Detect which cell encompasses the target text, then output its (X, Y) center coordinate. 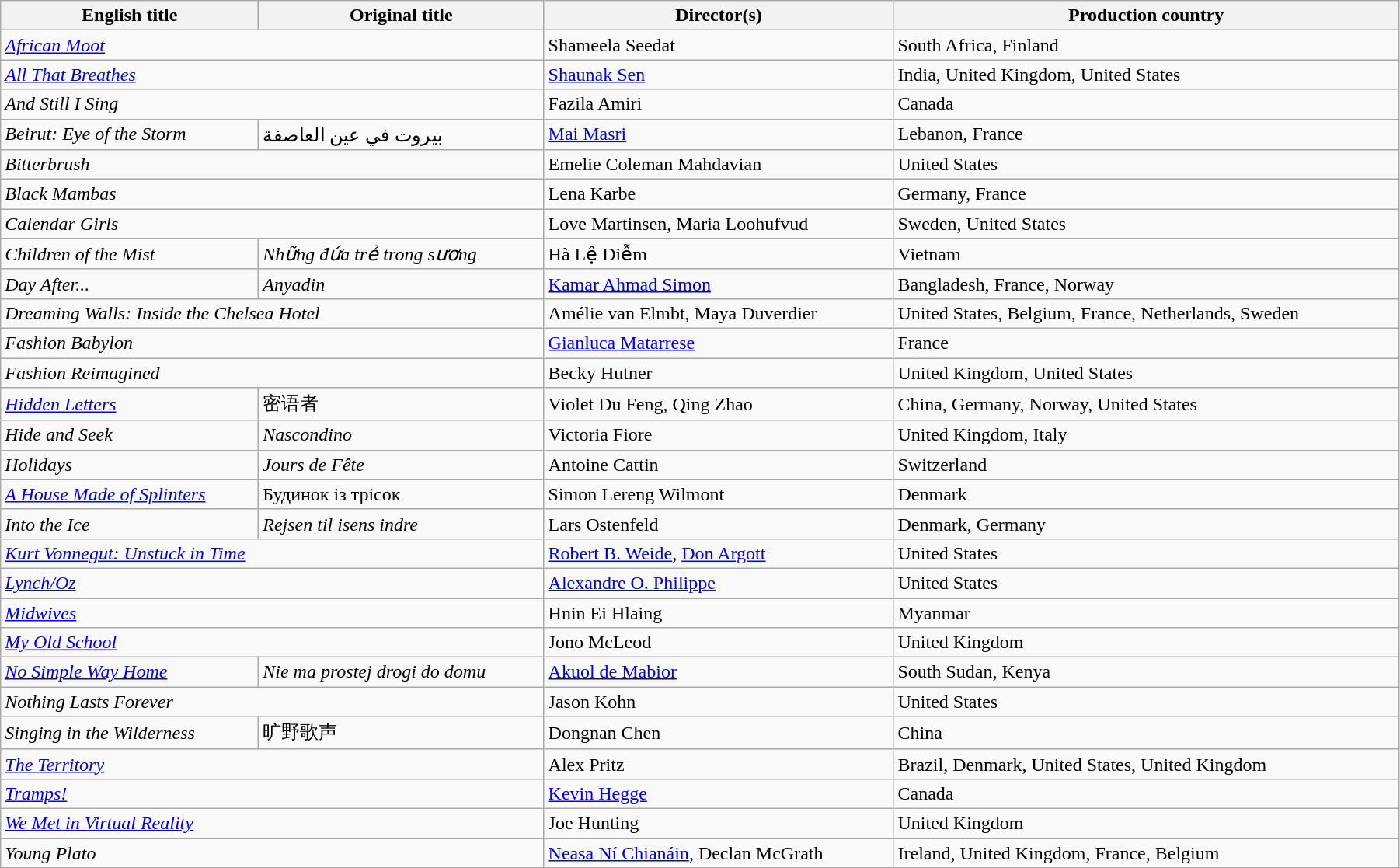
Akuol de Mabior (719, 672)
Beirut: Eye of the Storm (130, 134)
Children of the Mist (130, 254)
Germany, France (1146, 194)
Myanmar (1146, 613)
旷野歌声 (401, 734)
South Sudan, Kenya (1146, 672)
Simon Lereng Wilmont (719, 494)
Gianluca Matarrese (719, 343)
Day After... (130, 284)
Antoine Cattin (719, 465)
Original title (401, 16)
Kevin Hegge (719, 793)
My Old School (272, 643)
Alex Pritz (719, 764)
Kamar Ahmad Simon (719, 284)
Mai Masri (719, 134)
Những đứa trẻ trong sương (401, 254)
Nothing Lasts Forever (272, 702)
بيروت في عين العاصفة (401, 134)
All That Breathes (272, 75)
Young Plato (272, 852)
United Kingdom, United States (1146, 372)
Sweden, United States (1146, 224)
Hide and Seek (130, 435)
China, Germany, Norway, United States (1146, 404)
Kurt Vonnegut: Unstuck in Time (272, 553)
密语者 (401, 404)
United States, Belgium, France, Netherlands, Sweden (1146, 313)
Robert B. Weide, Don Argott (719, 553)
Будинок із трісок (401, 494)
Rejsen til isens indre (401, 524)
Shaunak Sen (719, 75)
Alexandre O. Philippe (719, 583)
Switzerland (1146, 465)
South Africa, Finland (1146, 45)
Calendar Girls (272, 224)
Nascondino (401, 435)
Bangladesh, France, Norway (1146, 284)
Nie ma prostej drogi do domu (401, 672)
Brazil, Denmark, United States, United Kingdom (1146, 764)
Denmark (1146, 494)
Lars Ostenfeld (719, 524)
Tramps! (272, 793)
Vietnam (1146, 254)
Dreaming Walls: Inside the Chelsea Hotel (272, 313)
Amélie van Elmbt, Maya Duverdier (719, 313)
The Territory (272, 764)
Singing in the Wilderness (130, 734)
We Met in Virtual Reality (272, 823)
Fashion Reimagined (272, 372)
France (1146, 343)
Ireland, United Kingdom, France, Belgium (1146, 852)
Joe Hunting (719, 823)
Holidays (130, 465)
China (1146, 734)
Neasa Ní Chianáin, Declan McGrath (719, 852)
No Simple Way Home (130, 672)
Lynch/Oz (272, 583)
Hidden Letters (130, 404)
Anyadin (401, 284)
Director(s) (719, 16)
Jono McLeod (719, 643)
Midwives (272, 613)
Production country (1146, 16)
Victoria Fiore (719, 435)
Into the Ice (130, 524)
African Moot (272, 45)
Black Mambas (272, 194)
Emelie Coleman Mahdavian (719, 165)
Dongnan Chen (719, 734)
A House Made of Splinters (130, 494)
India, United Kingdom, United States (1146, 75)
Fashion Babylon (272, 343)
And Still I Sing (272, 104)
Hnin Ei Hlaing (719, 613)
Shameela Seedat (719, 45)
Lena Karbe (719, 194)
English title (130, 16)
Hà Lệ Diễm (719, 254)
Fazila Amiri (719, 104)
Violet Du Feng, Qing Zhao (719, 404)
Jason Kohn (719, 702)
Bitterbrush (272, 165)
Love Martinsen, Maria Loohufvud (719, 224)
Lebanon, France (1146, 134)
Becky Hutner (719, 372)
Jours de Fête (401, 465)
United Kingdom, Italy (1146, 435)
Denmark, Germany (1146, 524)
